Find where the given text appears and provide that cell's center as (X, Y) coordinate. 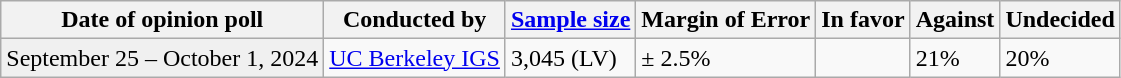
3,045 (LV) (570, 58)
Margin of Error (726, 20)
Undecided (1060, 20)
Against (955, 20)
In favor (863, 20)
September 25 – October 1, 2024 (162, 58)
20% (1060, 58)
Date of opinion poll (162, 20)
Sample size (570, 20)
UC Berkeley IGS (415, 58)
± 2.5% (726, 58)
21% (955, 58)
Conducted by (415, 20)
